Provide the (X, Y) coordinate of the cell's center where the given text is located.  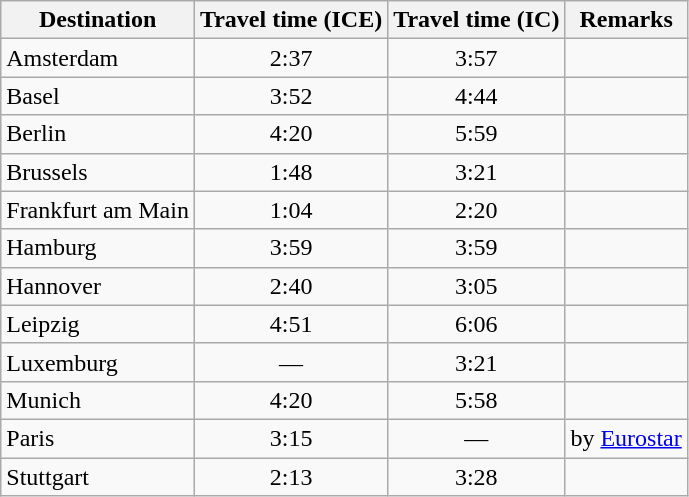
5:59 (476, 134)
Travel time (IC) (476, 20)
3:28 (476, 477)
Travel time (ICE) (290, 20)
Paris (98, 438)
Leipzig (98, 324)
2:40 (290, 286)
by Eurostar (626, 438)
2:20 (476, 210)
4:44 (476, 96)
1:48 (290, 172)
1:04 (290, 210)
Basel (98, 96)
Stuttgart (98, 477)
3:57 (476, 58)
3:52 (290, 96)
Berlin (98, 134)
3:05 (476, 286)
Hamburg (98, 248)
Frankfurt am Main (98, 210)
Luxemburg (98, 362)
Hannover (98, 286)
Destination (98, 20)
4:51 (290, 324)
6:06 (476, 324)
Remarks (626, 20)
Brussels (98, 172)
3:15 (290, 438)
2:13 (290, 477)
Munich (98, 400)
2:37 (290, 58)
5:58 (476, 400)
Amsterdam (98, 58)
